Search for the cell housing the specified text and yield its (X, Y) center coordinate. 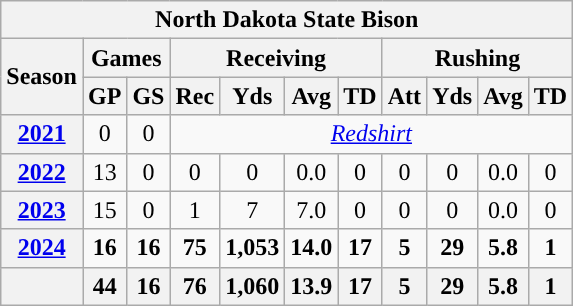
GS (148, 96)
Season (42, 77)
7.0 (312, 210)
GP (104, 96)
2021 (42, 134)
Games (126, 58)
14.0 (312, 248)
15 (104, 210)
2024 (42, 248)
76 (195, 286)
1,053 (252, 248)
7 (252, 210)
North Dakota State Bison (287, 20)
2022 (42, 172)
44 (104, 286)
Rushing (478, 58)
13 (104, 172)
Redshirt (372, 134)
Rec (195, 96)
1,060 (252, 286)
Receiving (276, 58)
13.9 (312, 286)
Att (404, 96)
2023 (42, 210)
75 (195, 248)
